Identify which cell holds the provided text, then report its [x, y] central coordinate. 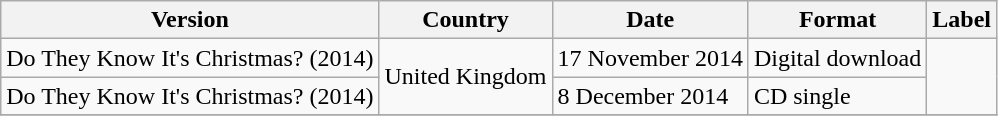
Label [962, 20]
Country [466, 20]
Version [190, 20]
8 December 2014 [650, 96]
17 November 2014 [650, 58]
United Kingdom [466, 77]
Format [837, 20]
Date [650, 20]
CD single [837, 96]
Digital download [837, 58]
